Extract the (x, y) coordinate from the center of the cell holding the provided text.  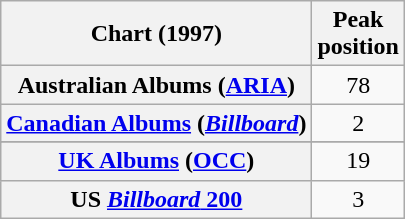
2 (358, 123)
Chart (1997) (156, 34)
Peakposition (358, 34)
78 (358, 85)
US Billboard 200 (156, 199)
Australian Albums (ARIA) (156, 85)
3 (358, 199)
Canadian Albums (Billboard) (156, 123)
UK Albums (OCC) (156, 161)
19 (358, 161)
